Locate the cell with the specified text and output its [X, Y] center coordinate. 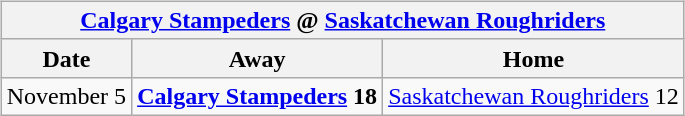
Calgary Stampeders 18 [258, 96]
Date [66, 58]
November 5 [66, 96]
Calgary Stampeders @ Saskatchewan Roughriders [342, 20]
Away [258, 58]
Saskatchewan Roughriders 12 [534, 96]
Home [534, 58]
